Search for the cell housing the specified text and yield its (X, Y) center coordinate. 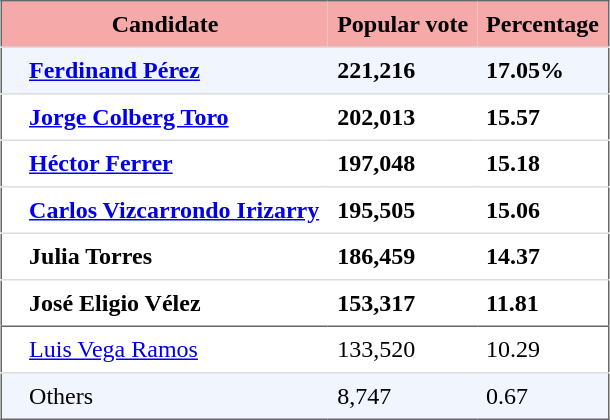
José Eligio Vélez (174, 303)
Percentage (543, 24)
153,317 (402, 303)
186,459 (402, 256)
15.06 (543, 210)
15.18 (543, 163)
Julia Torres (174, 256)
Héctor Ferrer (174, 163)
Popular vote (402, 24)
Luis Vega Ramos (174, 349)
195,505 (402, 210)
Candidate (164, 24)
0.67 (543, 396)
Carlos Vizcarrondo Irizarry (174, 210)
Others (174, 396)
17.05% (543, 70)
8,747 (402, 396)
11.81 (543, 303)
197,048 (402, 163)
14.37 (543, 256)
133,520 (402, 349)
221,216 (402, 70)
Ferdinand Pérez (174, 70)
15.57 (543, 117)
202,013 (402, 117)
10.29 (543, 349)
Jorge Colberg Toro (174, 117)
